Locate the cell with the specified text and output its [x, y] center coordinate. 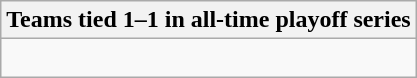
Teams tied 1–1 in all-time playoff series [208, 20]
